Scan for the cell matching the given text and deliver its [x, y] coordinate at center. 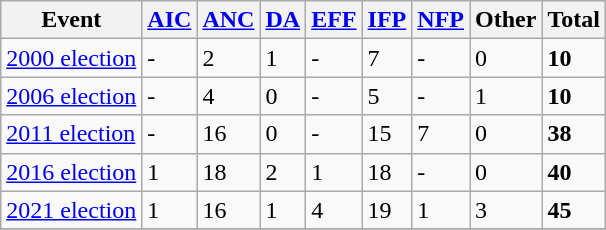
38 [574, 134]
Other [506, 20]
2021 election [72, 210]
3 [506, 210]
Event [72, 20]
2006 election [72, 96]
2016 election [72, 172]
45 [574, 210]
ANC [228, 20]
40 [574, 172]
NFP [441, 20]
AIC [170, 20]
DA [283, 20]
EFF [334, 20]
IFP [387, 20]
2011 election [72, 134]
Total [574, 20]
5 [387, 96]
19 [387, 210]
15 [387, 134]
2000 election [72, 58]
